Identify which cell holds the provided text, then report its (x, y) central coordinate. 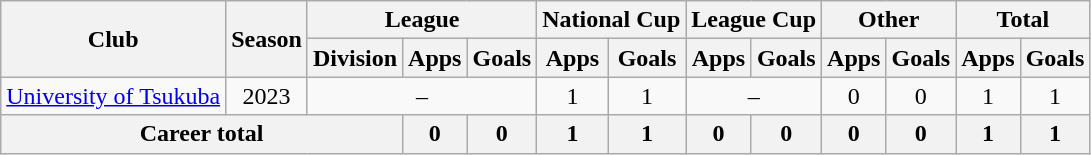
Season (267, 39)
League Cup (754, 20)
Career total (202, 134)
Total (1023, 20)
National Cup (612, 20)
League (422, 20)
Other (889, 20)
University of Tsukuba (114, 96)
Club (114, 39)
2023 (267, 96)
Division (354, 58)
